From the cell containing the given text, extract its center point as (x, y) coordinate. 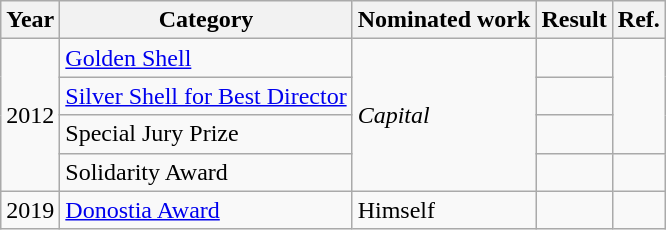
Golden Shell (206, 58)
Capital (444, 115)
Year (30, 20)
Special Jury Prize (206, 134)
Himself (444, 210)
2012 (30, 115)
Ref. (638, 20)
Result (574, 20)
Nominated work (444, 20)
2019 (30, 210)
Donostia Award (206, 210)
Silver Shell for Best Director (206, 96)
Solidarity Award (206, 172)
Category (206, 20)
